From the cell containing the given text, extract its center point as [X, Y] coordinate. 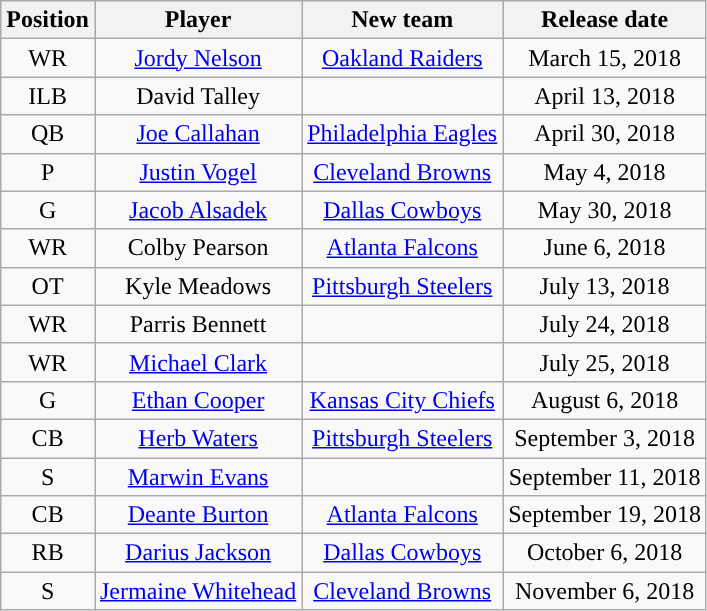
Kansas City Chiefs [402, 400]
July 25, 2018 [605, 362]
Colby Pearson [198, 248]
September 3, 2018 [605, 438]
May 4, 2018 [605, 172]
ILB [48, 96]
Deante Burton [198, 515]
Darius Jackson [198, 553]
OT [48, 286]
RB [48, 553]
April 30, 2018 [605, 134]
Herb Waters [198, 438]
P [48, 172]
QB [48, 134]
David Talley [198, 96]
March 15, 2018 [605, 58]
Joe Callahan [198, 134]
May 30, 2018 [605, 210]
Justin Vogel [198, 172]
September 19, 2018 [605, 515]
July 24, 2018 [605, 324]
Player [198, 20]
Jermaine Whitehead [198, 591]
Oakland Raiders [402, 58]
Jordy Nelson [198, 58]
Release date [605, 20]
October 6, 2018 [605, 553]
Ethan Cooper [198, 400]
Michael Clark [198, 362]
July 13, 2018 [605, 286]
Marwin Evans [198, 477]
June 6, 2018 [605, 248]
Philadelphia Eagles [402, 134]
November 6, 2018 [605, 591]
Position [48, 20]
Jacob Alsadek [198, 210]
Kyle Meadows [198, 286]
New team [402, 20]
September 11, 2018 [605, 477]
August 6, 2018 [605, 400]
April 13, 2018 [605, 96]
Parris Bennett [198, 324]
